Identify which cell holds the provided text, then report its [X, Y] central coordinate. 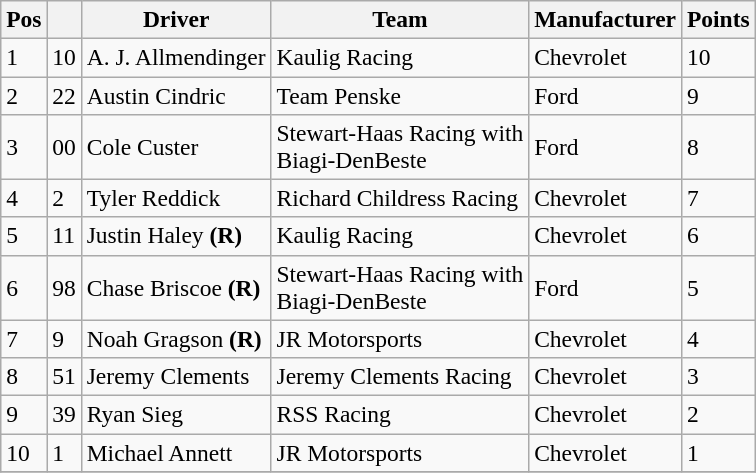
A. J. Allmendinger [176, 57]
Pos [24, 19]
Austin Cindric [176, 95]
Noah Gragson (R) [176, 339]
Richard Childress Racing [400, 198]
51 [64, 376]
Jeremy Clements Racing [400, 376]
Justin Haley (R) [176, 236]
Team Penske [400, 95]
Manufacturer [606, 19]
39 [64, 414]
98 [64, 288]
Ryan Sieg [176, 414]
RSS Racing [400, 414]
22 [64, 95]
Chase Briscoe (R) [176, 288]
Tyler Reddick [176, 198]
Jeremy Clements [176, 376]
00 [64, 146]
Driver [176, 19]
Points [718, 19]
Cole Custer [176, 146]
Team [400, 19]
Michael Annett [176, 452]
11 [64, 236]
